For the text-containing cell, return its midpoint in (X, Y) coordinate format. 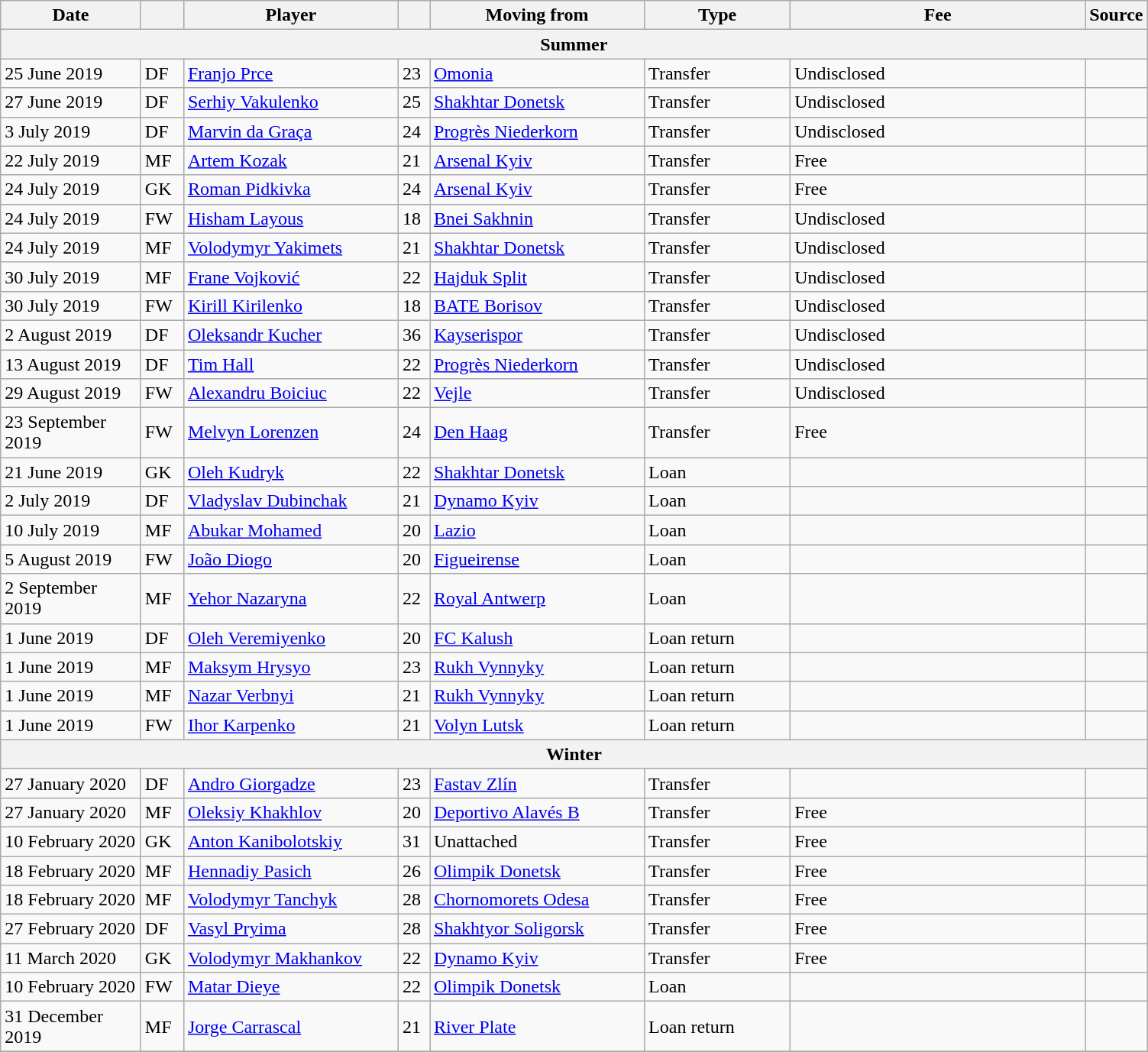
Volodymyr Tanchyk (290, 900)
Kayserispor (536, 335)
Melvyn Lorenzen (290, 432)
Artem Kozak (290, 160)
2 September 2019 (71, 599)
Hennadiy Pasich (290, 870)
Date (71, 15)
10 July 2019 (71, 530)
26 (414, 870)
25 (414, 102)
Ihor Karpenko (290, 725)
36 (414, 335)
João Diogo (290, 559)
Alexandru Boiciuc (290, 393)
29 August 2019 (71, 393)
13 August 2019 (71, 364)
Nazar Verbnyi (290, 696)
Den Haag (536, 432)
Vejle (536, 393)
Fastav Zlín (536, 783)
Volodymyr Makhankov (290, 958)
Anton Kanibolotskiy (290, 841)
2 July 2019 (71, 501)
Vasyl Pryima (290, 929)
3 July 2019 (71, 131)
Serhiy Vakulenko (290, 102)
Hisham Layous (290, 218)
Andro Giorgadze (290, 783)
23 September 2019 (71, 432)
Yehor Nazaryna (290, 599)
Matar Dieye (290, 987)
Marvin da Graça (290, 131)
Volodymyr Yakimets (290, 248)
25 June 2019 (71, 73)
Figueirense (536, 559)
Oleksandr Kucher (290, 335)
Moving from (536, 15)
Bnei Sakhnin (536, 218)
27 February 2020 (71, 929)
Tim Hall (290, 364)
Oleh Veremiyenko (290, 638)
Maksym Hrysyo (290, 667)
River Plate (536, 1027)
Vladyslav Dubinchak (290, 501)
Omonia (536, 73)
FC Kalush (536, 638)
5 August 2019 (71, 559)
27 June 2019 (71, 102)
BATE Borisov (536, 306)
21 June 2019 (71, 472)
Unattached (536, 841)
Deportivo Alavés B (536, 812)
Oleh Kudryk (290, 472)
Jorge Carrascal (290, 1027)
Winter (574, 754)
Franjo Prce (290, 73)
31 (414, 841)
31 December 2019 (71, 1027)
Shakhtyor Soligorsk (536, 929)
Source (1117, 15)
22 July 2019 (71, 160)
Lazio (536, 530)
Hajduk Split (536, 277)
Chornomorets Odesa (536, 900)
2 August 2019 (71, 335)
Oleksiy Khakhlov (290, 812)
Kirill Kirilenko (290, 306)
Abukar Mohamed (290, 530)
Player (290, 15)
Summer (574, 44)
11 March 2020 (71, 958)
Fee (938, 15)
Volyn Lutsk (536, 725)
Frane Vojković (290, 277)
Type (718, 15)
Roman Pidkivka (290, 189)
Royal Antwerp (536, 599)
